Identify which cell holds the provided text, then report its [X, Y] central coordinate. 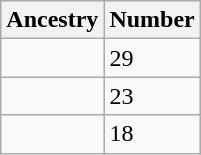
18 [152, 134]
29 [152, 58]
Ancestry [52, 20]
Number [152, 20]
23 [152, 96]
